Detect which cell encompasses the target text, then output its (x, y) center coordinate. 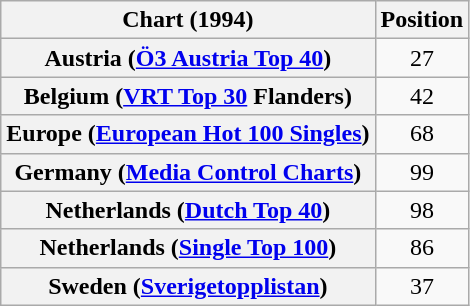
27 (422, 58)
37 (422, 286)
Germany (Media Control Charts) (188, 172)
Europe (European Hot 100 Singles) (188, 134)
42 (422, 96)
Netherlands (Single Top 100) (188, 248)
Chart (1994) (188, 20)
68 (422, 134)
Position (422, 20)
Austria (Ö3 Austria Top 40) (188, 58)
98 (422, 210)
Belgium (VRT Top 30 Flanders) (188, 96)
Sweden (Sverigetopplistan) (188, 286)
99 (422, 172)
Netherlands (Dutch Top 40) (188, 210)
86 (422, 248)
